Capture the cell that displays the provided text and extract its (X, Y) central coordinate. 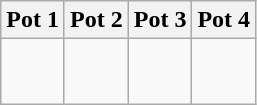
Pot 2 (96, 20)
Pot 3 (160, 20)
Pot 4 (224, 20)
Pot 1 (33, 20)
